Scan for the cell matching the given text and deliver its (X, Y) coordinate at center. 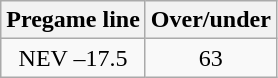
NEV –17.5 (74, 58)
63 (210, 58)
Pregame line (74, 20)
Over/under (210, 20)
